Determine the [X, Y] coordinate at the center of the cell enclosing the given text.  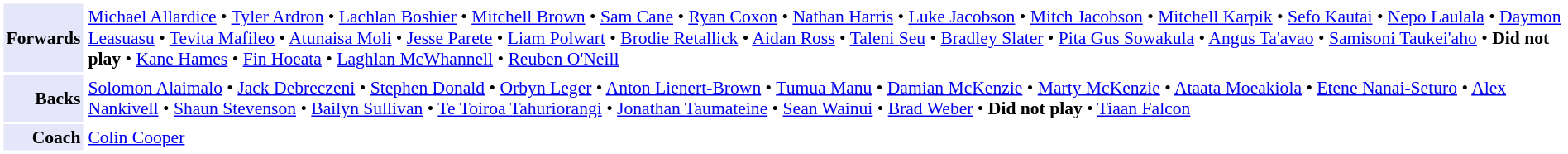
Coach [43, 137]
Backs [43, 98]
Forwards [43, 37]
Colin Cooper [825, 137]
